Determine the (X, Y) coordinate at the center of the cell enclosing the given text.  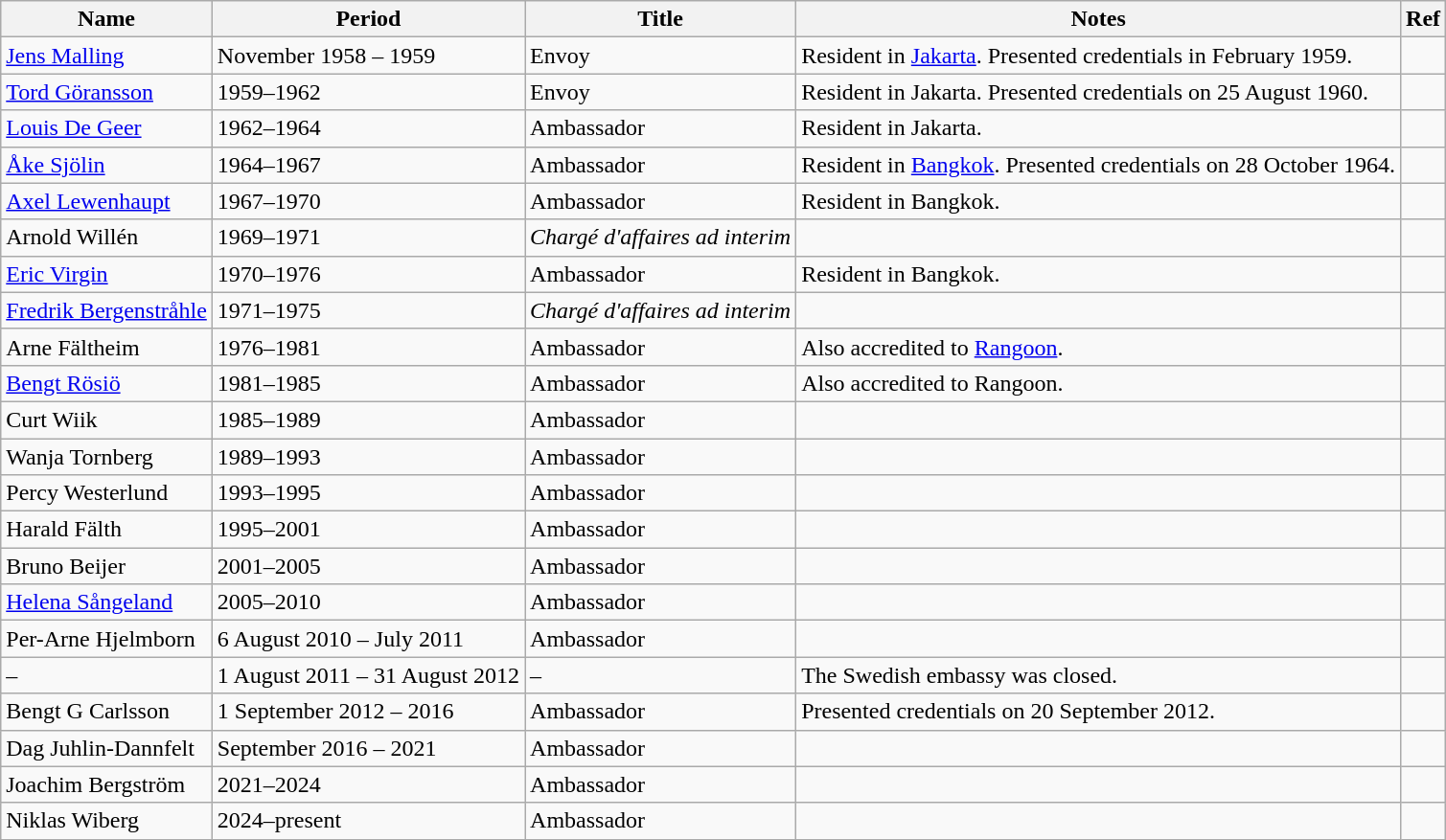
Eric Virgin (107, 274)
Name (107, 19)
Helena Sångeland (107, 602)
Title (661, 19)
Arne Fältheim (107, 347)
Resident in Bangkok. Presented credentials on 28 October 1964. (1098, 165)
Harald Fälth (107, 530)
Resident in Jakarta. Presented credentials on 25 August 1960. (1098, 92)
Notes (1098, 19)
1967–1970 (368, 201)
2001–2005 (368, 566)
1976–1981 (368, 347)
2005–2010 (368, 602)
6 August 2010 – July 2011 (368, 639)
1995–2001 (368, 530)
Åke Sjölin (107, 165)
Resident in Jakarta. (1098, 128)
Curt Wiik (107, 420)
2021–2024 (368, 784)
1 September 2012 – 2016 (368, 712)
1993–1995 (368, 493)
Percy Westerlund (107, 493)
Fredrik Bergenstråhle (107, 310)
September 2016 – 2021 (368, 748)
Niklas Wiberg (107, 821)
1989–1993 (368, 457)
November 1958 – 1959 (368, 56)
Dag Juhlin-Dannfelt (107, 748)
Per-Arne Hjelmborn (107, 639)
1962–1964 (368, 128)
1981–1985 (368, 383)
Tord Göransson (107, 92)
1969–1971 (368, 238)
Resident in Jakarta. Presented credentials in February 1959. (1098, 56)
1985–1989 (368, 420)
Jens Malling (107, 56)
Bruno Beijer (107, 566)
The Swedish embassy was closed. (1098, 675)
Wanja Tornberg (107, 457)
1970–1976 (368, 274)
1964–1967 (368, 165)
Arnold Willén (107, 238)
Bengt G Carlsson (107, 712)
2024–present (368, 821)
Axel Lewenhaupt (107, 201)
1 August 2011 – 31 August 2012 (368, 675)
Presented credentials on 20 September 2012. (1098, 712)
Period (368, 19)
1959–1962 (368, 92)
1971–1975 (368, 310)
Ref (1424, 19)
Louis De Geer (107, 128)
Bengt Rösiö (107, 383)
Joachim Bergström (107, 784)
